Output the (x, y) coordinate of the center of the cell containing the given text.  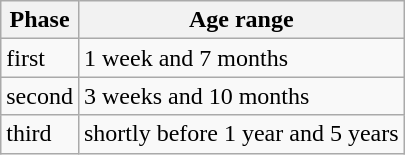
second (40, 96)
Phase (40, 20)
shortly before 1 year and 5 years (241, 134)
1 week and 7 months (241, 58)
first (40, 58)
3 weeks and 10 months (241, 96)
Age range (241, 20)
third (40, 134)
